Pinpoint the cell where the given text exists, returning its (X, Y) midpoint coordinate. 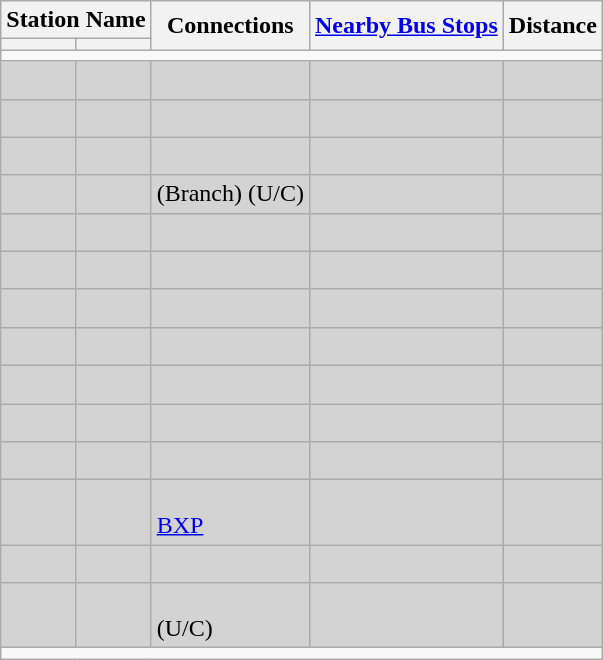
BXP (230, 512)
(U/C) (230, 616)
Distance (552, 26)
Station Name (76, 20)
(Branch) (U/C) (230, 194)
Nearby Bus Stops (406, 26)
Connections (230, 26)
